Return the (x, y) coordinate for the center point of the cell that contains the specified text.  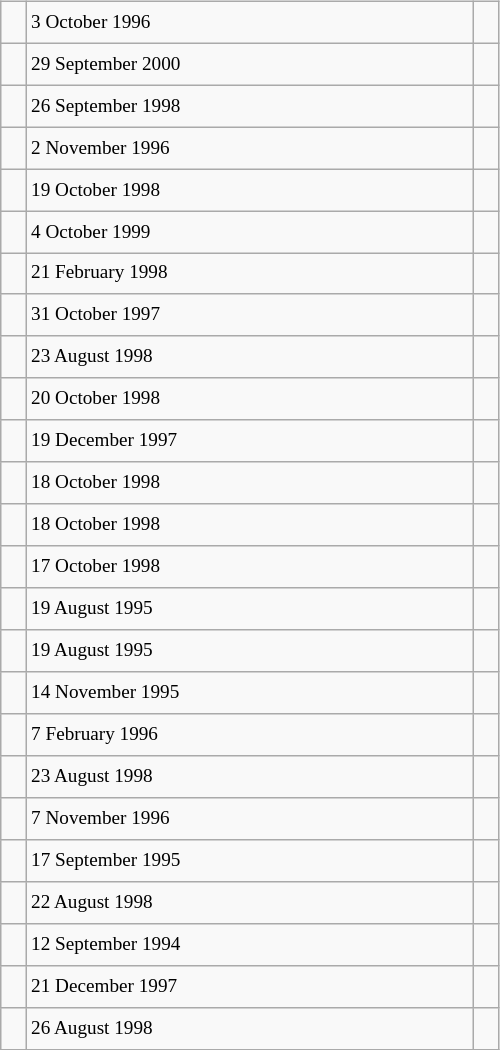
29 September 2000 (249, 64)
20 October 1998 (249, 399)
19 October 1998 (249, 190)
21 February 1998 (249, 274)
26 September 1998 (249, 106)
7 November 1996 (249, 819)
17 September 1995 (249, 861)
19 December 1997 (249, 441)
22 August 1998 (249, 902)
3 October 1996 (249, 22)
17 October 1998 (249, 567)
4 October 1999 (249, 232)
2 November 1996 (249, 148)
26 August 1998 (249, 1028)
7 February 1996 (249, 735)
14 November 1995 (249, 693)
21 December 1997 (249, 986)
12 September 1994 (249, 944)
31 October 1997 (249, 315)
